Extract the (X, Y) coordinate from the center of the cell holding the provided text.  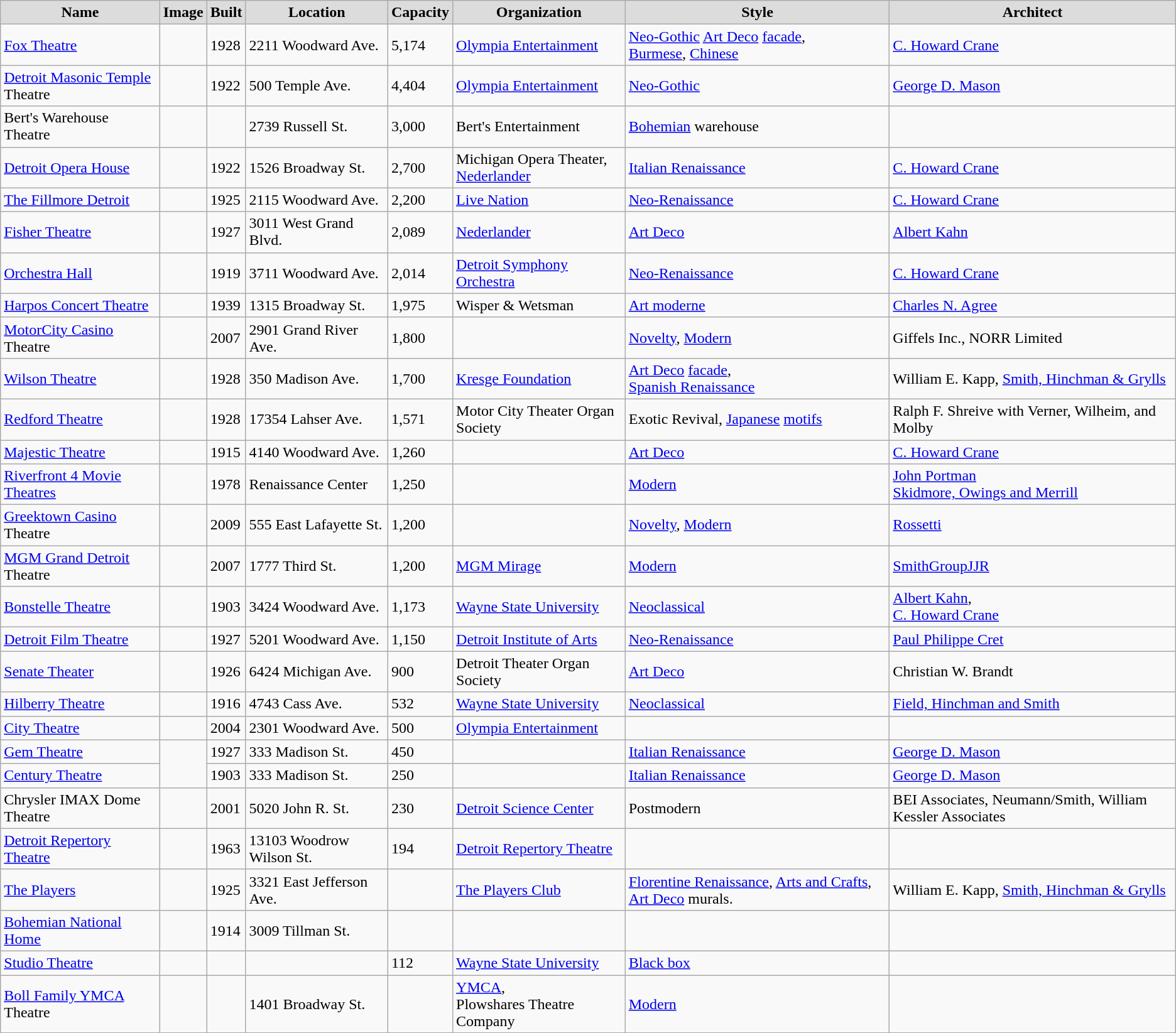
1978 (226, 485)
Kresge Foundation (539, 378)
Senate Theater (80, 672)
Charles N. Agree (1033, 305)
Architect (1033, 13)
Detroit Symphony Orchestra (539, 273)
Black box (758, 963)
112 (420, 963)
Riverfront 4 Movie Theatres (80, 485)
Ralph F. Shreive with Verner, Wilheim, and Molby (1033, 419)
Fisher Theatre (80, 232)
Detroit Film Theatre (80, 639)
230 (420, 808)
250 (420, 776)
3321 East Jefferson Ave. (317, 889)
Nederlander (539, 232)
2,700 (420, 167)
The Players (80, 889)
Bert's Warehouse Theatre (80, 127)
13103 Woodrow Wilson St. (317, 849)
Detroit Masonic Temple Theatre (80, 85)
1315 Broadway St. (317, 305)
Albert Kahn,C. Howard Crane (1033, 607)
Gem Theatre (80, 752)
3424 Woodward Ave. (317, 607)
Organization (539, 13)
Image (183, 13)
Giffels Inc., NORR Limited (1033, 338)
Florentine Renaissance, Arts and Crafts, Art Deco murals. (758, 889)
Bert's Entertainment (539, 127)
Albert Kahn (1033, 232)
3011 West Grand Blvd. (317, 232)
1,800 (420, 338)
Bohemian National Home (80, 931)
Hilberry Theatre (80, 704)
2211 Woodward Ave. (317, 45)
1526 Broadway St. (317, 167)
1914 (226, 931)
2,014 (420, 273)
Majestic Theatre (80, 452)
2004 (226, 728)
1939 (226, 305)
Neo-Gothic (758, 85)
450 (420, 752)
17354 Lahser Ave. (317, 419)
Field, Hinchman and Smith (1033, 704)
Style (758, 13)
Built (226, 13)
Postmodern (758, 808)
Renaissance Center (317, 485)
900 (420, 672)
The Players Club (539, 889)
Detroit Institute of Arts (539, 639)
3711 Woodward Ave. (317, 273)
Neo-Gothic Art Deco facade,Burmese, Chinese (758, 45)
1,173 (420, 607)
Art moderne (758, 305)
Michigan Opera Theater,Nederlander (539, 167)
1916 (226, 704)
Greektown Casino Theatre (80, 525)
4743 Cass Ave. (317, 704)
Capacity (420, 13)
YMCA,Plowshares Theatre Company (539, 1003)
Motor City Theater Organ Society (539, 419)
2301 Woodward Ave. (317, 728)
2001 (226, 808)
2,089 (420, 232)
SmithGroupJJR (1033, 566)
Detroit Opera House (80, 167)
2739 Russell St. (317, 127)
1,571 (420, 419)
Wilson Theatre (80, 378)
4,404 (420, 85)
6424 Michigan Ave. (317, 672)
Detroit Theater Organ Society (539, 672)
Live Nation (539, 200)
500 (420, 728)
3009 Tillman St. (317, 931)
1,700 (420, 378)
5020 John R. St. (317, 808)
Orchestra Hall (80, 273)
Bonstelle Theatre (80, 607)
5201 Woodward Ave. (317, 639)
194 (420, 849)
1401 Broadway St. (317, 1003)
1,975 (420, 305)
1915 (226, 452)
1919 (226, 273)
Harpos Concert Theatre (80, 305)
2901 Grand River Ave. (317, 338)
Paul Philippe Cret (1033, 639)
2115 Woodward Ave. (317, 200)
Boll Family YMCA Theatre (80, 1003)
Name (80, 13)
Rossetti (1033, 525)
1963 (226, 849)
1,150 (420, 639)
Christian W. Brandt (1033, 672)
Century Theatre (80, 776)
1,260 (420, 452)
City Theatre (80, 728)
Detroit Science Center (539, 808)
Art Deco facade,Spanish Renaissance (758, 378)
2,200 (420, 200)
532 (420, 704)
1926 (226, 672)
The Fillmore Detroit (80, 200)
Redford Theatre (80, 419)
Chrysler IMAX Dome Theatre (80, 808)
1777 Third St. (317, 566)
Wisper & Wetsman (539, 305)
Studio Theatre (80, 963)
1,250 (420, 485)
John PortmanSkidmore, Owings and Merrill (1033, 485)
5,174 (420, 45)
MGM Mirage (539, 566)
Bohemian warehouse (758, 127)
MGM Grand Detroit Theatre (80, 566)
4140 Woodward Ave. (317, 452)
Location (317, 13)
500 Temple Ave. (317, 85)
350 Madison Ave. (317, 378)
Fox Theatre (80, 45)
2009 (226, 525)
BEI Associates, Neumann/Smith, William Kessler Associates (1033, 808)
555 East Lafayette St. (317, 525)
Exotic Revival, Japanese motifs (758, 419)
MotorCity Casino Theatre (80, 338)
3,000 (420, 127)
